Output the (X, Y) coordinate of the center of the cell containing the given text.  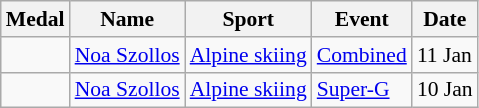
Medal (36, 19)
Combined (362, 55)
Name (128, 19)
10 Jan (445, 90)
Sport (248, 19)
11 Jan (445, 55)
Date (445, 19)
Super-G (362, 90)
Event (362, 19)
